Detect which cell encompasses the target text, then output its [x, y] center coordinate. 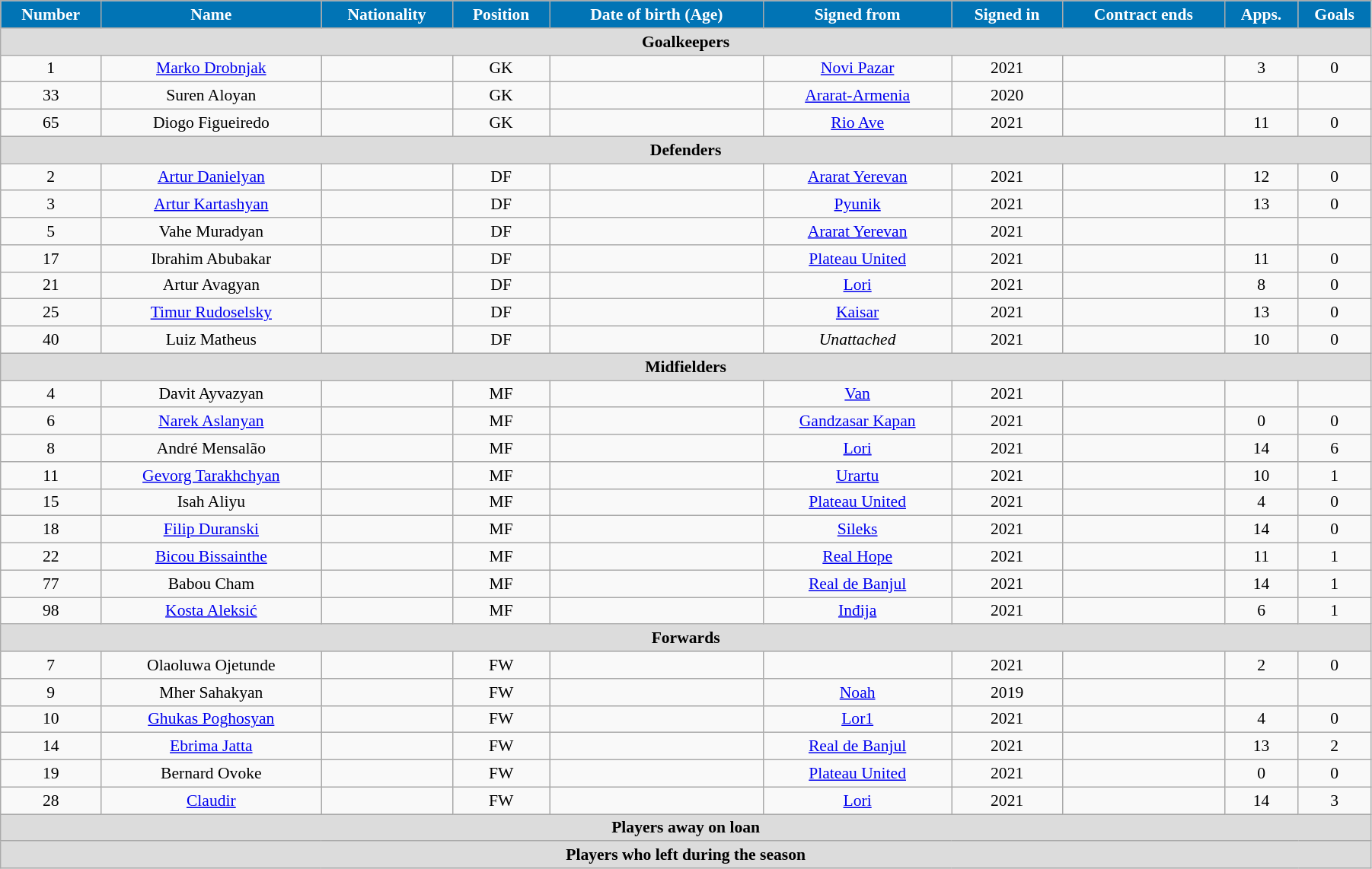
Goalkeepers [686, 42]
15 [51, 502]
Noah [857, 692]
Gevorg Tarakhchyan [212, 476]
Pyunik [857, 205]
Kosta Aleksić [212, 611]
Van [857, 394]
98 [51, 611]
17 [51, 259]
Players who left during the season [686, 855]
Mher Sahakyan [212, 692]
Unattached [857, 340]
22 [51, 557]
Forwards [686, 638]
33 [51, 96]
Players away on loan [686, 828]
Apps. [1261, 14]
2020 [1007, 96]
19 [51, 774]
Narek Aslanyan [212, 422]
Real Hope [857, 557]
Kaisar [857, 313]
77 [51, 584]
Lor1 [857, 719]
Ararat-Armenia [857, 96]
Name [212, 14]
Nationality [387, 14]
5 [51, 231]
Bicou Bissainthe [212, 557]
Artur Danielyan [212, 177]
Midfielders [686, 367]
28 [51, 801]
Vahe Muradyan [212, 231]
André Mensalão [212, 448]
7 [51, 665]
Contract ends [1144, 14]
65 [51, 123]
Position [501, 14]
Gandzasar Kapan [857, 422]
Luiz Matheus [212, 340]
Rio Ave [857, 123]
Ghukas Poghosyan [212, 719]
Timur Rudoselsky [212, 313]
Bernard Ovoke [212, 774]
Davit Ayvazyan [212, 394]
40 [51, 340]
Goals [1335, 14]
Signed in [1007, 14]
Novi Pazar [857, 68]
Artur Avagyan [212, 285]
Signed from [857, 14]
Defenders [686, 150]
Number [51, 14]
25 [51, 313]
Artur Kartashyan [212, 205]
Urartu [857, 476]
Ibrahim Abubakar [212, 259]
Diogo Figueiredo [212, 123]
Ebrima Jatta [212, 746]
21 [51, 285]
2019 [1007, 692]
Date of birth (Age) [656, 14]
Suren Aloyan [212, 96]
Claudir [212, 801]
9 [51, 692]
Inđija [857, 611]
Sileks [857, 530]
Olaoluwa Ojetunde [212, 665]
Isah Aliyu [212, 502]
Babou Cham [212, 584]
12 [1261, 177]
Filip Duranski [212, 530]
18 [51, 530]
Marko Drobnjak [212, 68]
